Identify which cell holds the provided text, then report its (X, Y) central coordinate. 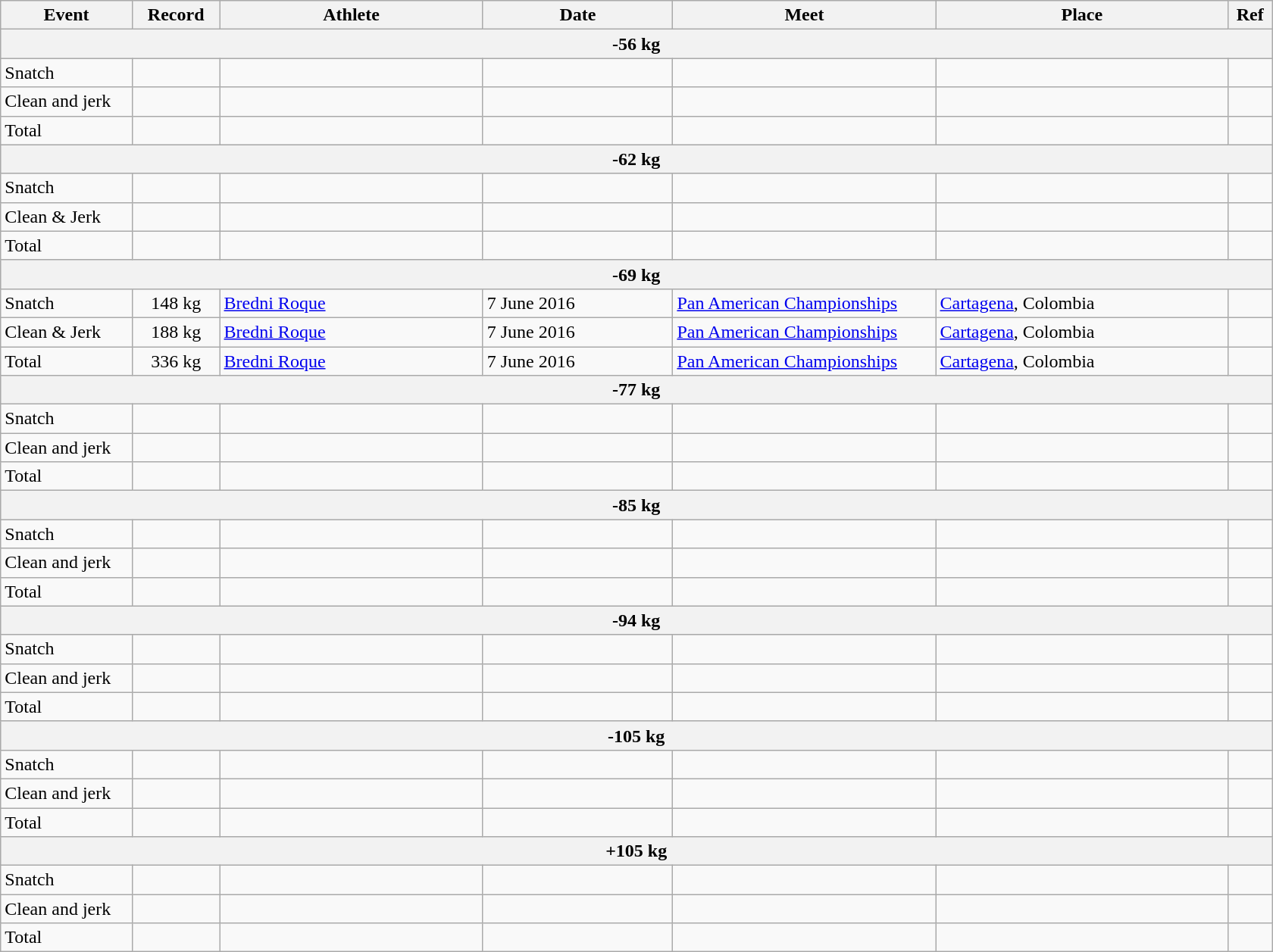
+105 kg (636, 851)
188 kg (176, 332)
336 kg (176, 361)
Ref (1250, 15)
-69 kg (636, 274)
Date (577, 15)
-105 kg (636, 735)
-56 kg (636, 44)
-62 kg (636, 159)
148 kg (176, 303)
Place (1082, 15)
-77 kg (636, 390)
Athlete (352, 15)
-85 kg (636, 505)
-94 kg (636, 620)
Event (67, 15)
Record (176, 15)
Meet (805, 15)
